Scan for the cell matching the given text and deliver its [X, Y] coordinate at center. 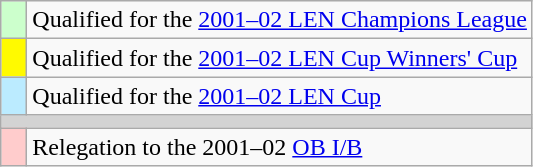
Qualified for the 2001–02 LEN Champions League [280, 20]
Qualified for the 2001–02 LEN Cup Winners' Cup [280, 58]
Qualified for the 2001–02 LEN Cup [280, 96]
Relegation to the 2001–02 OB I/B [280, 147]
